For the text-containing cell, return its midpoint in (X, Y) coordinate format. 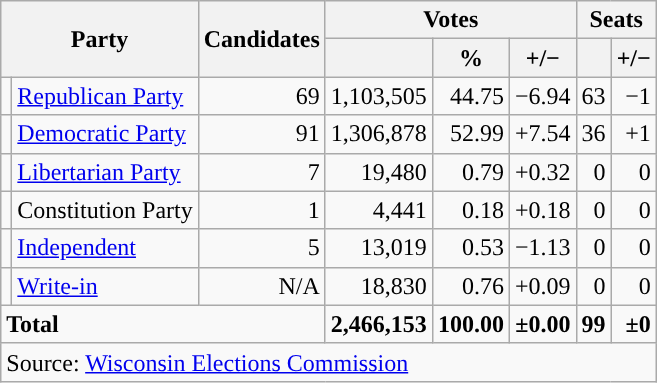
±0 (634, 324)
44.75 (470, 96)
Republican Party (105, 96)
±0.00 (542, 324)
Seats (616, 20)
5 (262, 248)
1,103,505 (378, 96)
0.79 (470, 172)
Party (100, 39)
Independent (105, 248)
0.53 (470, 248)
0.18 (470, 210)
7 (262, 172)
−1.13 (542, 248)
63 (594, 96)
Total (164, 324)
Source: Wisconsin Elections Commission (328, 362)
% (470, 58)
+7.54 (542, 134)
0.76 (470, 286)
Libertarian Party (105, 172)
91 (262, 134)
18,830 (378, 286)
Democratic Party (105, 134)
+0.18 (542, 210)
1,306,878 (378, 134)
13,019 (378, 248)
Candidates (262, 39)
52.99 (470, 134)
+0.09 (542, 286)
19,480 (378, 172)
99 (594, 324)
N/A (262, 286)
Constitution Party (105, 210)
Votes (450, 20)
69 (262, 96)
−1 (634, 96)
1 (262, 210)
Write-in (105, 286)
100.00 (470, 324)
36 (594, 134)
+0.32 (542, 172)
−6.94 (542, 96)
+1 (634, 134)
4,441 (378, 210)
2,466,153 (378, 324)
